Detect which cell encompasses the target text, then output its (X, Y) center coordinate. 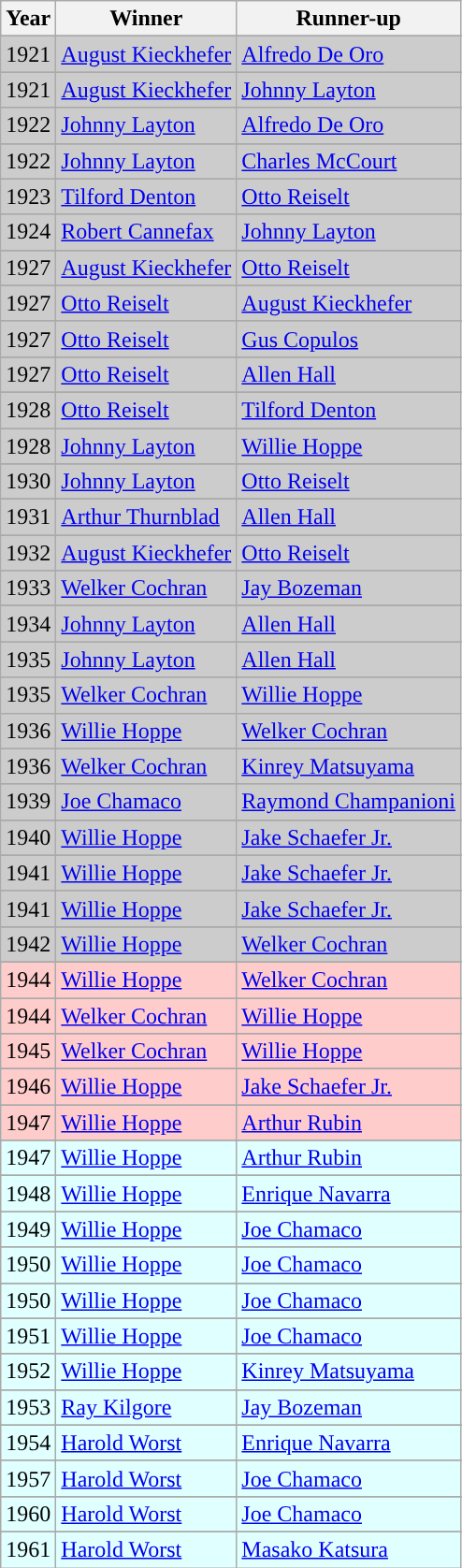
Gus Copulos (349, 339)
1960 (28, 1514)
Ray Kilgore (146, 1407)
1952 (28, 1372)
1953 (28, 1407)
1934 (28, 624)
1948 (28, 1194)
1932 (28, 553)
1951 (28, 1336)
1930 (28, 482)
1942 (28, 944)
1954 (28, 1443)
Masako Katsura (349, 1549)
1949 (28, 1229)
Year (28, 19)
1931 (28, 517)
Raymond Champanioni (349, 802)
1933 (28, 588)
Charles McCourt (349, 161)
1957 (28, 1478)
Winner (146, 19)
1939 (28, 802)
1924 (28, 232)
1945 (28, 1052)
1946 (28, 1087)
1940 (28, 837)
Arthur Thurnblad (146, 517)
Runner-up (349, 19)
1923 (28, 196)
Robert Cannefax (146, 232)
1961 (28, 1549)
